For the text-containing cell, return its midpoint in (x, y) coordinate format. 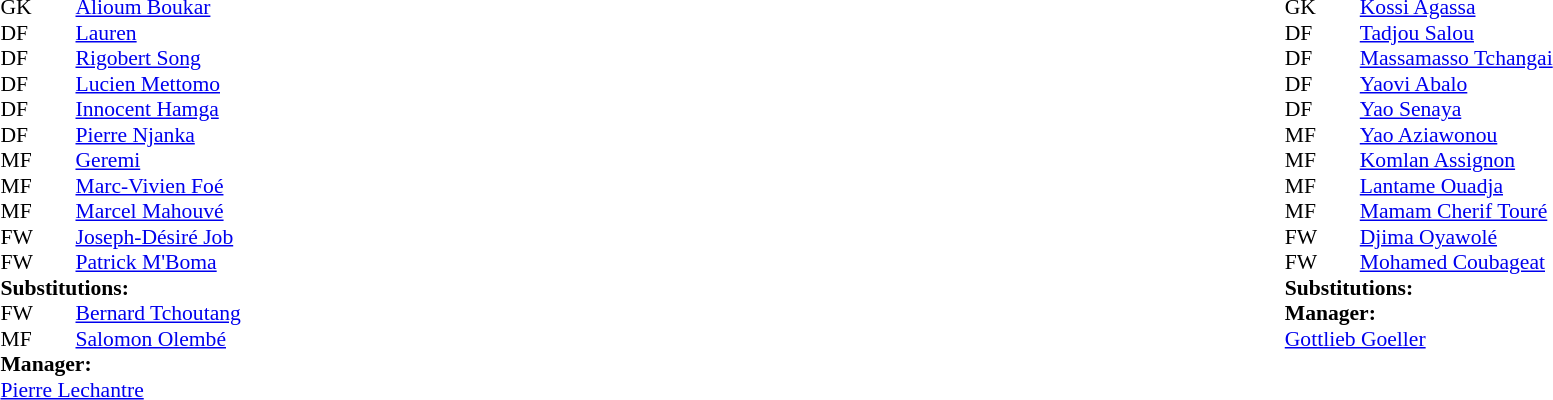
Salomon Olembé (158, 339)
Pierre Njanka (158, 135)
Yao Aziawonou (1456, 135)
Massamasso Tchangai (1456, 59)
Tadjou Salou (1456, 33)
Bernard Tchoutang (158, 313)
Lauren (158, 33)
Rigobert Song (158, 59)
Yao Senaya (1456, 109)
Lucien Mettomo (158, 84)
Lantame Ouadja (1456, 186)
Mamam Cherif Touré (1456, 211)
Marc-Vivien Foé (158, 186)
Patrick M'Boma (158, 263)
Mohamed Coubageat (1456, 263)
Marcel Mahouvé (158, 211)
Innocent Hamga (158, 109)
Djima Oyawolé (1456, 237)
Yaovi Abalo (1456, 84)
Geremi (158, 161)
Komlan Assignon (1456, 161)
Gottlieb Goeller (1419, 339)
Joseph-Désiré Job (158, 237)
